Output the (X, Y) coordinate of the center of the cell containing the given text.  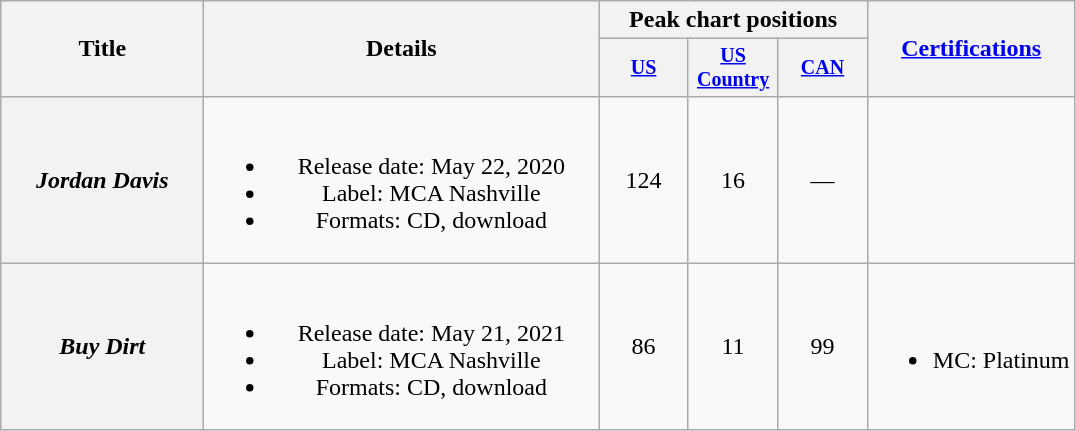
99 (822, 346)
Buy Dirt (102, 346)
Certifications (971, 49)
Title (102, 49)
CAN (822, 68)
Jordan Davis (102, 180)
124 (644, 180)
Release date: May 21, 2021Label: MCA NashvilleFormats: CD, download (402, 346)
US (644, 68)
Release date: May 22, 2020Label: MCA NashvilleFormats: CD, download (402, 180)
Details (402, 49)
16 (732, 180)
US Country (732, 68)
11 (732, 346)
Peak chart positions (733, 20)
86 (644, 346)
MC: Platinum (971, 346)
— (822, 180)
